Identify which cell holds the provided text, then report its [x, y] central coordinate. 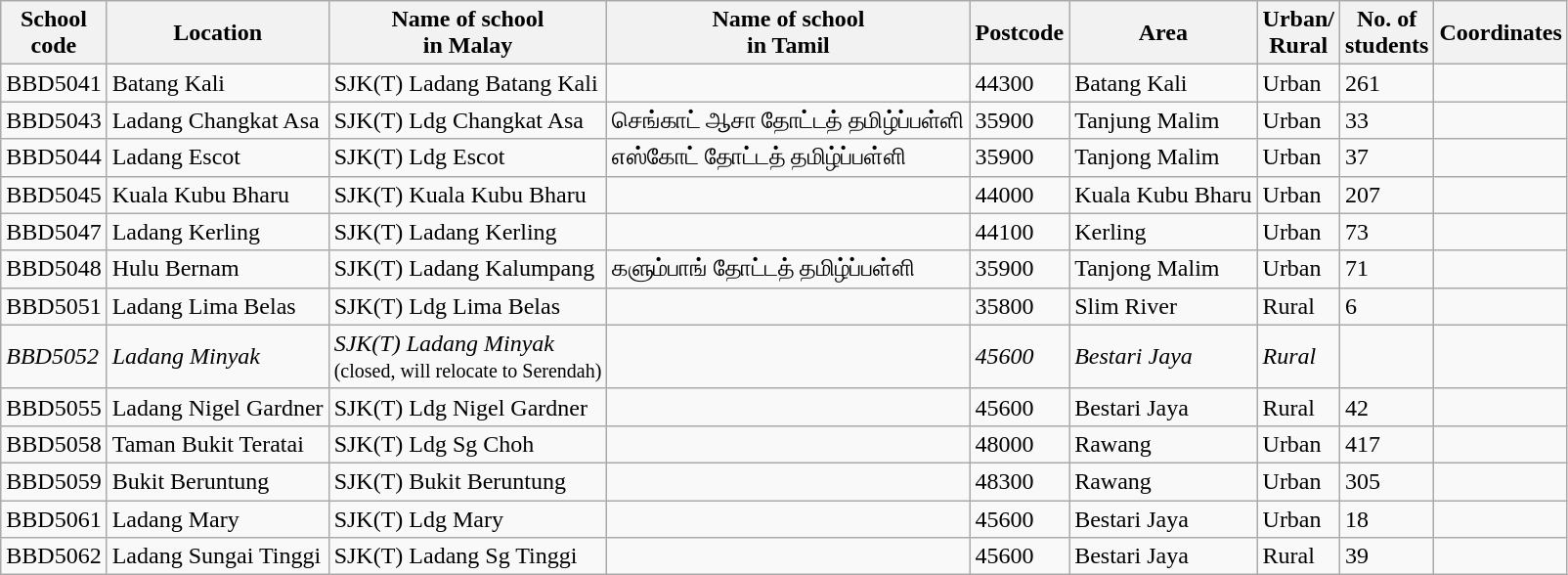
35800 [1020, 306]
417 [1386, 444]
செங்காட் ஆசா தோட்டத் தமிழ்ப்பள்ளி [788, 120]
39 [1386, 556]
Ladang Minyak [217, 356]
Taman Bukit Teratai [217, 444]
Urban/Rural [1298, 33]
SJK(T) Ldg Sg Choh [467, 444]
207 [1386, 195]
44300 [1020, 83]
BBD5044 [54, 157]
Kerling [1163, 232]
BBD5048 [54, 269]
SJK(T) Kuala Kubu Bharu [467, 195]
305 [1386, 481]
44100 [1020, 232]
BBD5047 [54, 232]
SJK(T) Ladang Minyak(closed, will relocate to Serendah) [467, 356]
Ladang Lima Belas [217, 306]
SJK(T) Bukit Beruntung [467, 481]
BBD5041 [54, 83]
BBD5043 [54, 120]
6 [1386, 306]
SJK(T) Ladang Kalumpang [467, 269]
SJK(T) Ldg Nigel Gardner [467, 407]
BBD5062 [54, 556]
Ladang Nigel Gardner [217, 407]
48300 [1020, 481]
Bukit Beruntung [217, 481]
Hulu Bernam [217, 269]
Slim River [1163, 306]
SJK(T) Ldg Changkat Asa [467, 120]
SJK(T) Ldg Mary [467, 519]
Postcode [1020, 33]
களும்பாங் தோட்டத் தமிழ்ப்பள்ளி [788, 269]
Ladang Mary [217, 519]
SJK(T) Ldg Escot [467, 157]
48000 [1020, 444]
Ladang Changkat Asa [217, 120]
No. ofstudents [1386, 33]
BBD5045 [54, 195]
37 [1386, 157]
Name of schoolin Tamil [788, 33]
BBD5061 [54, 519]
BBD5052 [54, 356]
SJK(T) Ldg Lima Belas [467, 306]
261 [1386, 83]
Schoolcode [54, 33]
71 [1386, 269]
Name of schoolin Malay [467, 33]
SJK(T) Ladang Sg Tinggi [467, 556]
Location [217, 33]
BBD5059 [54, 481]
73 [1386, 232]
BBD5051 [54, 306]
Coordinates [1501, 33]
Ladang Kerling [217, 232]
Ladang Escot [217, 157]
Tanjung Malim [1163, 120]
42 [1386, 407]
BBD5055 [54, 407]
44000 [1020, 195]
எஸ்கோட் தோட்டத் தமிழ்ப்பள்ளி [788, 157]
18 [1386, 519]
33 [1386, 120]
SJK(T) Ladang Batang Kali [467, 83]
Area [1163, 33]
BBD5058 [54, 444]
Ladang Sungai Tinggi [217, 556]
SJK(T) Ladang Kerling [467, 232]
